Output the (X, Y) coordinate of the center of the cell containing the given text.  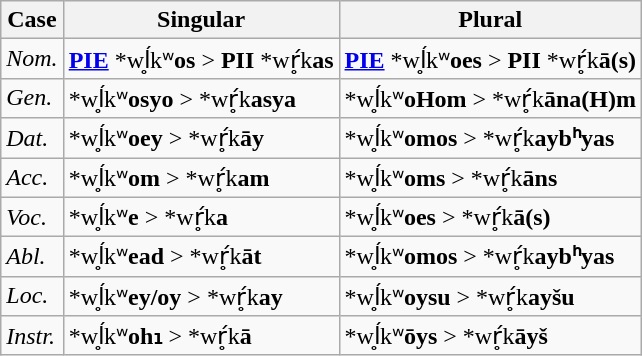
Dat. (32, 138)
Gen. (32, 98)
Case (32, 20)
PIE *wĺ̥kʷos > PII *wŕ̥kas (201, 59)
Nom. (32, 59)
*wĺ̥kʷom > *wŕ̥kam (201, 178)
*wĺ̥kʷoHom > *wŕ̥kāna(H)m (490, 98)
*wĺ̥kʷosyo > *wŕ̥kasya (201, 98)
Voc. (32, 217)
*wĺ̥kʷe > *wŕ̥ka (201, 217)
Plural (490, 20)
*wĺ̥kʷōys > *wŕ̥kāyš (490, 336)
Instr. (32, 336)
*wĺ̥kʷoysu > *wŕ̥kayšu (490, 296)
*wĺ̥kʷoh₁ > *wŕ̥kā (201, 336)
PIE *wĺ̥kʷoes > PII *wŕ̥kā(s) (490, 59)
*wĺ̥kʷoms > *wŕ̥kāns (490, 178)
*wĺ̥kʷoes > *wŕ̥kā(s) (490, 217)
Abl. (32, 257)
*wĺ̥kʷey/oy > *wŕ̥kay (201, 296)
Singular (201, 20)
*wĺ̥kʷoey > *wŕ̥kāy (201, 138)
Loc. (32, 296)
*wĺ̥kʷead > *wŕ̥kāt (201, 257)
Acc. (32, 178)
